Search for the cell housing the specified text and yield its [X, Y] center coordinate. 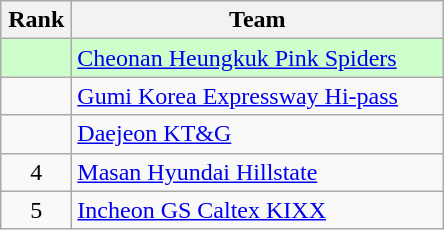
4 [36, 172]
Rank [36, 20]
5 [36, 210]
Incheon GS Caltex KIXX [258, 210]
Daejeon KT&G [258, 134]
Masan Hyundai Hillstate [258, 172]
Gumi Korea Expressway Hi-pass [258, 96]
Cheonan Heungkuk Pink Spiders [258, 58]
Team [258, 20]
